Return [x, y] of the center of cell containing provided text 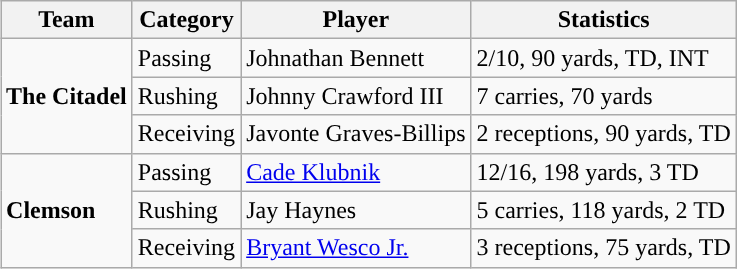
Johnny Crawford III [356, 96]
Clemson [67, 210]
Team [67, 20]
Jay Haynes [356, 210]
Johnathan Bennett [356, 58]
Bryant Wesco Jr. [356, 248]
7 carries, 70 yards [604, 96]
2/10, 90 yards, TD, INT [604, 58]
Statistics [604, 20]
3 receptions, 75 yards, TD [604, 248]
5 carries, 118 yards, 2 TD [604, 210]
2 receptions, 90 yards, TD [604, 134]
The Citadel [67, 96]
Javonte Graves-Billips [356, 134]
12/16, 198 yards, 3 TD [604, 172]
Category [186, 20]
Cade Klubnik [356, 172]
Player [356, 20]
